Output the [x, y] coordinate of the center of the cell containing the given text.  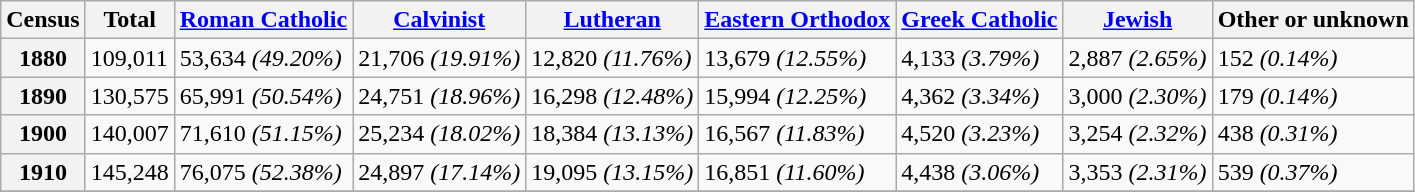
Jewish [1138, 20]
65,991 (50.54%) [263, 96]
3,353 (2.31%) [1138, 172]
179 (0.14%) [1313, 96]
12,820 (11.76%) [612, 58]
Roman Catholic [263, 20]
76,075 (52.38%) [263, 172]
4,133 (3.79%) [980, 58]
3,254 (2.32%) [1138, 134]
16,298 (12.48%) [612, 96]
145,248 [130, 172]
140,007 [130, 134]
539 (0.37%) [1313, 172]
2,887 (2.65%) [1138, 58]
19,095 (13.15%) [612, 172]
Total [130, 20]
438 (0.31%) [1313, 134]
109,011 [130, 58]
1880 [43, 58]
21,706 (19.91%) [440, 58]
130,575 [130, 96]
Eastern Orthodox [798, 20]
1890 [43, 96]
15,994 (12.25%) [798, 96]
Census [43, 20]
4,520 (3.23%) [980, 134]
4,362 (3.34%) [980, 96]
Lutheran [612, 20]
4,438 (3.06%) [980, 172]
Greek Catholic [980, 20]
71,610 (51.15%) [263, 134]
24,897 (17.14%) [440, 172]
13,679 (12.55%) [798, 58]
16,567 (11.83%) [798, 134]
3,000 (2.30%) [1138, 96]
Other or unknown [1313, 20]
16,851 (11.60%) [798, 172]
18,384 (13.13%) [612, 134]
1910 [43, 172]
152 (0.14%) [1313, 58]
Calvinist [440, 20]
1900 [43, 134]
25,234 (18.02%) [440, 134]
24,751 (18.96%) [440, 96]
53,634 (49.20%) [263, 58]
